Scan for the cell matching the given text and deliver its [x, y] coordinate at center. 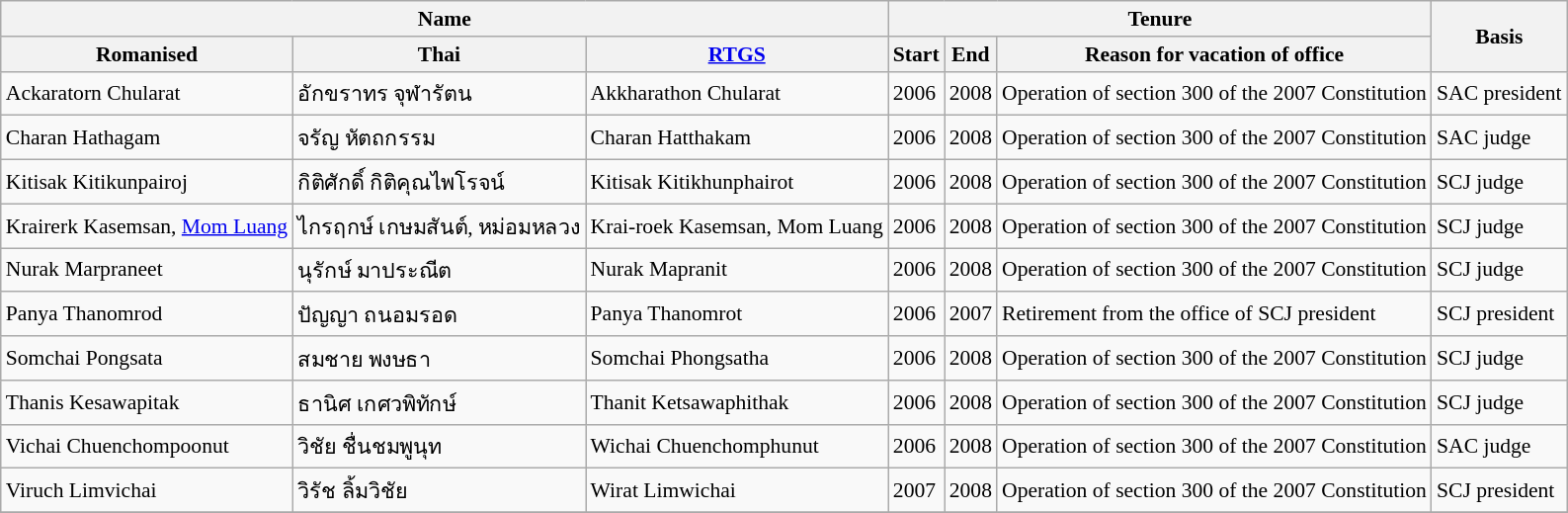
Kitisak Kitikhunphairot [737, 182]
วิชัย ชื่นชมพูนุท [439, 447]
Basis [1500, 36]
End [970, 54]
Name [445, 19]
Akkharathon Chularat [737, 93]
นุรักษ์ มาประณีต [439, 271]
สมชาย พงษธา [439, 358]
Romanised [146, 54]
ธานิศ เกศวพิทักษ์ [439, 403]
วิรัช ลิ้มวิชัย [439, 490]
RTGS [737, 54]
ปัญญา ถนอมรอด [439, 314]
Nurak Mapranit [737, 271]
Wichai Chuenchomphunut [737, 447]
Panya Thanomrot [737, 314]
Tenure [1160, 19]
Viruch Limvichai [146, 490]
Wirat Limwichai [737, 490]
SAC president [1500, 93]
ไกรฤกษ์ เกษมสันต์, หม่อมหลวง [439, 225]
Nurak Marpraneet [146, 271]
Ackaratorn Chularat [146, 93]
กิติศักดิ์ กิติคุณไพโรจน์ [439, 182]
Charan Hathagam [146, 138]
Start [917, 54]
Somchai Pongsata [146, 358]
Retirement from the office of SCJ president [1214, 314]
Panya Thanomrod [146, 314]
Krairerk Kasemsan, Mom Luang [146, 225]
Thanit Ketsawaphithak [737, 403]
จรัญ หัตถกรรม [439, 138]
Krai-roek Kasemsan, Mom Luang [737, 225]
Kitisak Kitikunpairoj [146, 182]
Thanis Kesawapitak [146, 403]
Thai [439, 54]
Vichai Chuenchompoonut [146, 447]
Reason for vacation of office [1214, 54]
อักขราทร จุฬารัตน [439, 93]
Somchai Phongsatha [737, 358]
Charan Hatthakam [737, 138]
